Return the [X, Y] coordinate for the center point of the cell that contains the specified text.  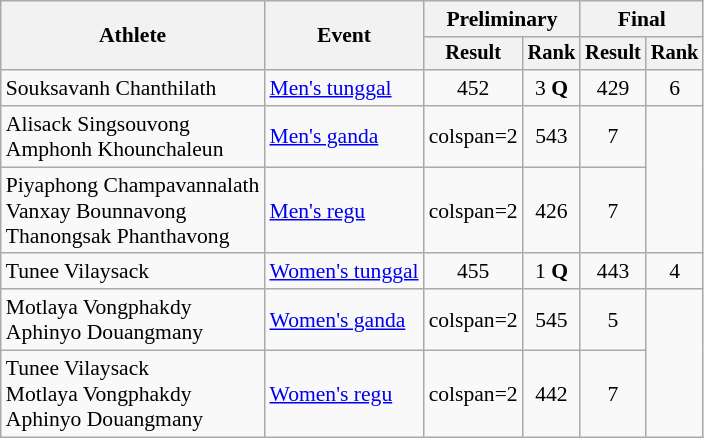
Final [642, 19]
Souksavanh Chanthilath [133, 88]
4 [675, 272]
452 [474, 88]
Tunee Vilaysack [133, 272]
3 Q [552, 88]
443 [613, 272]
6 [675, 88]
Women's tunggal [344, 272]
Women's ganda [344, 320]
426 [552, 210]
Men's regu [344, 210]
Piyaphong ChampavannalathVanxay BounnavongThanongsak Phanthavong [133, 210]
Motlaya VongphakdyAphinyo Douangmany [133, 320]
545 [552, 320]
455 [474, 272]
Tunee VilaysackMotlaya VongphakdyAphinyo Douangmany [133, 394]
442 [552, 394]
Men's tunggal [344, 88]
1 Q [552, 272]
543 [552, 136]
Athlete [133, 36]
429 [613, 88]
Women's regu [344, 394]
Men's ganda [344, 136]
Event [344, 36]
Preliminary [502, 19]
5 [613, 320]
Alisack SingsouvongAmphonh Khounchaleun [133, 136]
